Search for the cell housing the specified text and yield its [x, y] center coordinate. 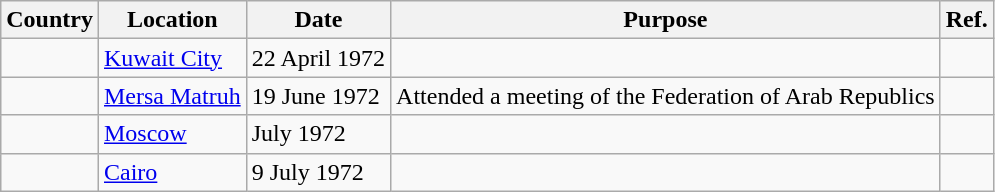
Cairo [172, 172]
19 June 1972 [318, 96]
Moscow [172, 134]
Ref. [966, 20]
Kuwait City [172, 58]
Attended a meeting of the Federation of Arab Republics [666, 96]
Mersa Matruh [172, 96]
July 1972 [318, 134]
22 April 1972 [318, 58]
Country [50, 20]
Purpose [666, 20]
Date [318, 20]
9 July 1972 [318, 172]
Location [172, 20]
